Find where the given text appears and provide that cell's center as (X, Y) coordinate. 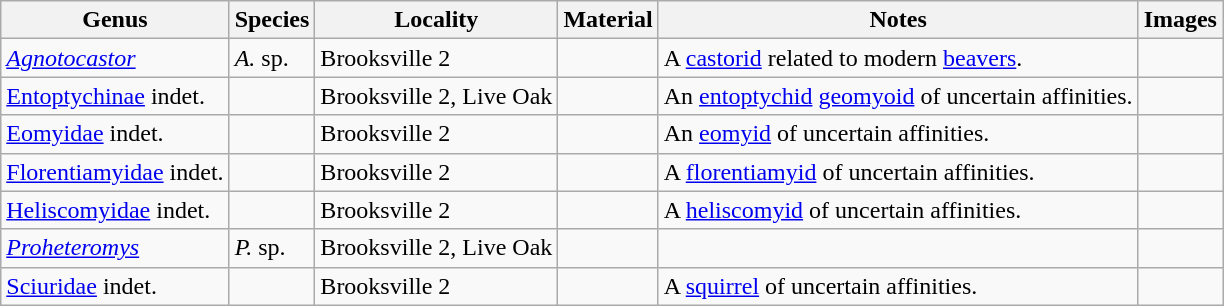
An entoptychid geomyoid of uncertain affinities. (898, 96)
P. sp. (272, 248)
Agnotocastor (115, 58)
Species (272, 20)
A heliscomyid of uncertain affinities. (898, 210)
Images (1180, 20)
Notes (898, 20)
Proheteromys (115, 248)
A castorid related to modern beavers. (898, 58)
Material (608, 20)
A florentiamyid of uncertain affinities. (898, 172)
Locality (436, 20)
A squirrel of uncertain affinities. (898, 286)
Genus (115, 20)
Eomyidae indet. (115, 134)
Heliscomyidae indet. (115, 210)
Entoptychinae indet. (115, 96)
Sciuridae indet. (115, 286)
Florentiamyidae indet. (115, 172)
A. sp. (272, 58)
An eomyid of uncertain affinities. (898, 134)
